Provide the (X, Y) coordinate of the cell's center where the given text is located.  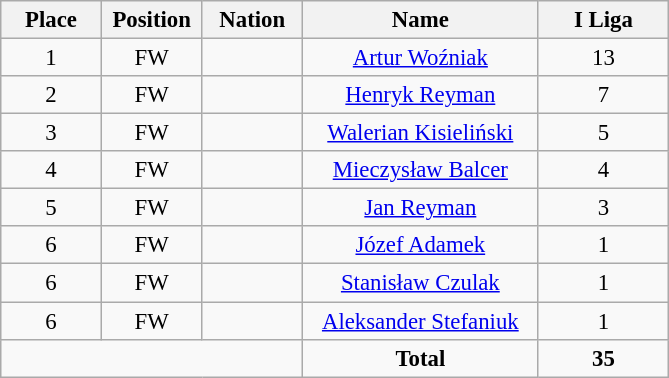
Aleksander Stefaniuk (421, 321)
I Liga (604, 20)
Total (421, 358)
Stanisław Czulak (421, 283)
Henryk Reyman (421, 95)
7 (604, 95)
Artur Woźniak (421, 58)
Place (52, 20)
Position (152, 20)
Name (421, 20)
Jan Reyman (421, 208)
Walerian Kisieliński (421, 133)
Mieczysław Balcer (421, 170)
2 (52, 95)
35 (604, 358)
13 (604, 58)
Józef Adamek (421, 245)
Nation (252, 20)
